Determine the (X, Y) coordinate at the center of the cell enclosing the given text.  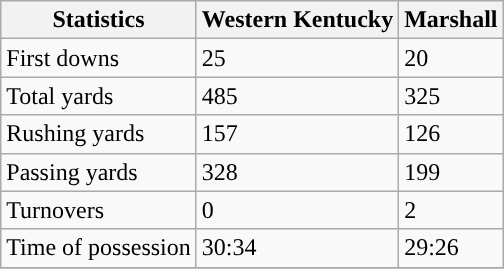
328 (297, 172)
325 (451, 96)
Statistics (99, 20)
2 (451, 210)
126 (451, 134)
30:34 (297, 248)
485 (297, 96)
Rushing yards (99, 134)
Marshall (451, 20)
Time of possession (99, 248)
Western Kentucky (297, 20)
157 (297, 134)
0 (297, 210)
First downs (99, 58)
Passing yards (99, 172)
20 (451, 58)
29:26 (451, 248)
Turnovers (99, 210)
199 (451, 172)
25 (297, 58)
Total yards (99, 96)
